Determine the (X, Y) coordinate at the center of the cell enclosing the given text.  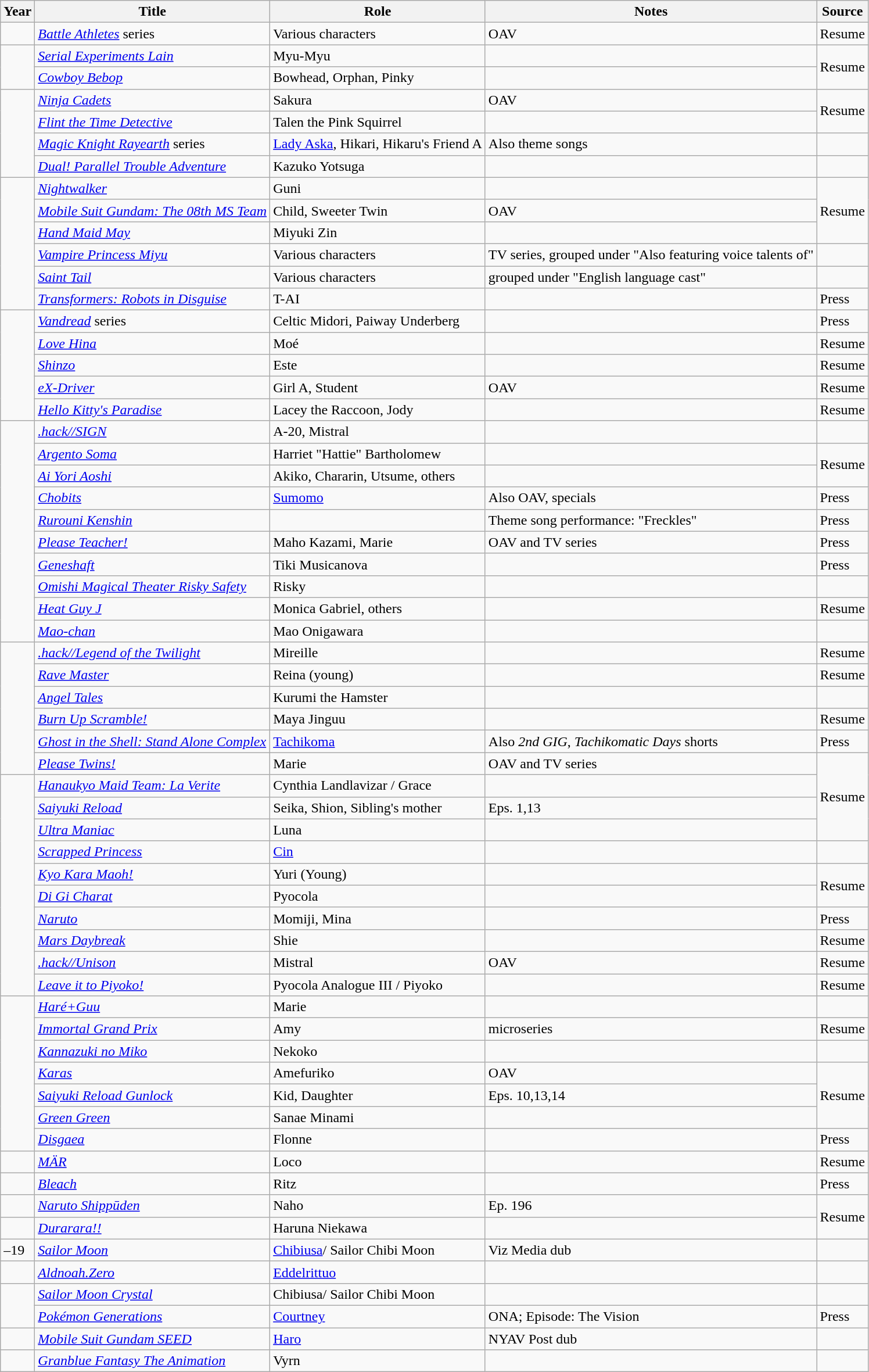
Scrapped Princess (152, 852)
Moé (378, 343)
Vyrn (378, 1361)
Ghost in the Shell: Stand Alone Complex (152, 741)
Kazuko Yotsuga (378, 166)
T-AI (378, 299)
Nightwalker (152, 188)
Serial Experiments Lain (152, 56)
Monica Gabriel, others (378, 608)
Girl A, Student (378, 388)
Reina (young) (378, 675)
Haruna Niekawa (378, 1228)
Eddelrittuo (378, 1272)
microseries (651, 1029)
Naruto (152, 918)
Magic Knight Rayearth series (152, 144)
Di Gi Charat (152, 896)
Eps. 10,13,14 (651, 1095)
Myu-Myu (378, 56)
Also 2nd GIG, Tachikomatic Days shorts (651, 741)
Cin (378, 852)
Mars Daybreak (152, 940)
Source (842, 12)
Please Teacher! (152, 542)
Green Green (152, 1117)
Guni (378, 188)
Tiki Musicanova (378, 564)
Shie (378, 940)
Pyocola Analogue III / Piyoko (378, 985)
Vandread series (152, 321)
Burn Up Scramble! (152, 719)
Kurumi the Hamster (378, 697)
Eps. 1,13 (651, 808)
Karas (152, 1073)
Title (152, 12)
Ai Yori Aoshi (152, 476)
–19 (17, 1250)
Sailor Moon Crystal (152, 1294)
Yuri (Young) (378, 874)
Courtney (378, 1316)
Risky (378, 586)
Hello Kitty's Paradise (152, 410)
Lacey the Raccoon, Jody (378, 410)
A-20, Mistral (378, 432)
.hack//Unison (152, 962)
Notes (651, 12)
Also theme songs (651, 144)
Theme song performance: "Freckles" (651, 520)
Also OAV, specials (651, 498)
Ep. 196 (651, 1206)
Vampire Princess Miyu (152, 255)
Cynthia Landlavizar / Grace (378, 786)
Saiyuki Reload (152, 808)
Geneshaft (152, 564)
Naruto Shippūden (152, 1206)
Mao-chan (152, 631)
Saint Tail (152, 277)
Mobile Suit Gundam SEED (152, 1338)
Leave it to Piyoko! (152, 985)
Role (378, 12)
Immortal Grand Prix (152, 1029)
Sakura (378, 100)
Amefuriko (378, 1073)
Viz Media dub (651, 1250)
Pyocola (378, 896)
TV series, grouped under "Also featuring voice talents of" (651, 255)
Loco (378, 1162)
Harriet "Hattie" Bartholomew (378, 454)
Lady Aska, Hikari, Hikaru's Friend A (378, 144)
Shinzo (152, 366)
eX-Driver (152, 388)
Hanaukyo Maid Team: La Verite (152, 786)
Rurouni Kenshin (152, 520)
Talen the Pink Squirrel (378, 122)
Pokémon Generations (152, 1316)
Chobits (152, 498)
Mistral (378, 962)
Love Hina (152, 343)
NYAV Post dub (651, 1338)
Haré+Guu (152, 1007)
Rave Master (152, 675)
Mao Onigawara (378, 631)
Child, Sweeter Twin (378, 210)
Sumomo (378, 498)
Nekoko (378, 1051)
Kid, Daughter (378, 1095)
Cowboy Bebop (152, 78)
Flonne (378, 1140)
.hack//Legend of the Twilight (152, 653)
ONA; Episode: The Vision (651, 1316)
Bleach (152, 1184)
Kyo Kara Maoh! (152, 874)
Maho Kazami, Marie (378, 542)
Saiyuki Reload Gunlock (152, 1095)
Heat Guy J (152, 608)
Battle Athletes series (152, 34)
Maya Jinguu (378, 719)
Mobile Suit Gundam: The 08th MS Team (152, 210)
Miyuki Zin (378, 232)
Omishi Magical Theater Risky Safety (152, 586)
Ninja Cadets (152, 100)
Tachikoma (378, 741)
Flint the Time Detective (152, 122)
Dual! Parallel Trouble Adventure (152, 166)
Aldnoah.Zero (152, 1272)
Bowhead, Orphan, Pinky (378, 78)
Disgaea (152, 1140)
Transformers: Robots in Disguise (152, 299)
Este (378, 366)
.hack//SIGN (152, 432)
Naho (378, 1206)
Amy (378, 1029)
Akiko, Chararin, Utsume, others (378, 476)
grouped under "English language cast" (651, 277)
Year (17, 12)
Luna (378, 830)
Haro (378, 1338)
Please Twins! (152, 764)
Sanae Minami (378, 1117)
Ultra Maniac (152, 830)
Kannazuki no Miko (152, 1051)
Seika, Shion, Sibling's mother (378, 808)
MÄR (152, 1162)
Mireille (378, 653)
Ritz (378, 1184)
Durarara!! (152, 1228)
Argento Soma (152, 454)
Momiji, Mina (378, 918)
Granblue Fantasy The Animation (152, 1361)
Angel Tales (152, 697)
Sailor Moon (152, 1250)
Hand Maid May (152, 232)
Celtic Midori, Paiway Underberg (378, 321)
